Capture the cell that displays the provided text and extract its [x, y] central coordinate. 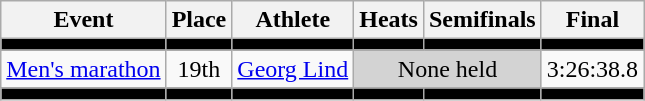
Athlete [293, 20]
Event [84, 20]
Place [199, 20]
None held [448, 69]
3:26:38.8 [592, 69]
Georg Lind [293, 69]
Final [592, 20]
Heats [389, 20]
Semifinals [482, 20]
Men's marathon [84, 69]
19th [199, 69]
